For the text-containing cell, return its midpoint in (X, Y) coordinate format. 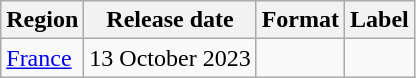
Label (380, 20)
Format (300, 20)
France (42, 58)
Release date (170, 20)
13 October 2023 (170, 58)
Region (42, 20)
